For the text-containing cell, return its midpoint in (X, Y) coordinate format. 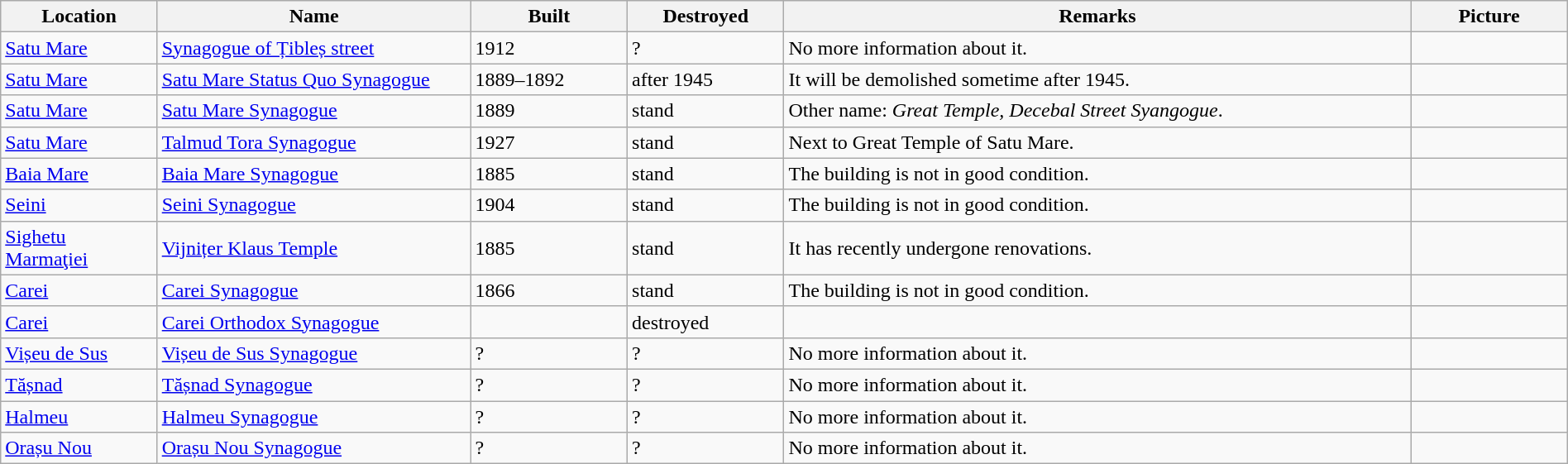
Seini Synagogue (314, 205)
Built (549, 17)
Other name: Great Temple, Decebal Street Syangogue. (1097, 111)
Destroyed (706, 17)
Remarks (1097, 17)
Orașu Nou Synagogue (314, 448)
Picture (1489, 17)
Baia Mare Synagogue (314, 174)
destroyed (706, 322)
Vișeu de Sus (79, 353)
It has recently undergone renovations. (1097, 248)
1866 (549, 290)
1912 (549, 48)
Location (79, 17)
1927 (549, 142)
Vijnițer Klaus Temple (314, 248)
1889–1892 (549, 79)
Orașu Nou (79, 448)
Vișeu de Sus Synagogue (314, 353)
Satu Mare Synagogue (314, 111)
Carei Orthodox Synagogue (314, 322)
after 1945 (706, 79)
Carei Synagogue (314, 290)
1904 (549, 205)
Seini (79, 205)
Baia Mare (79, 174)
Satu Mare Status Quo Synagogue (314, 79)
Talmud Tora Synagogue (314, 142)
Halmeu Synagogue (314, 416)
1889 (549, 111)
It will be demolished sometime after 1945. (1097, 79)
Name (314, 17)
Synagogue of Țibleș street (314, 48)
Tășnad (79, 385)
Next to Great Temple of Satu Mare. (1097, 142)
Halmeu (79, 416)
Sighetu Marmaţiei (79, 248)
Tășnad Synagogue (314, 385)
